Provide the [X, Y] coordinate of the cell's center where the given text is located.  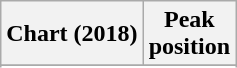
Peakposition [189, 34]
Chart (2018) [72, 34]
